Detect which cell encompasses the target text, then output its [X, Y] center coordinate. 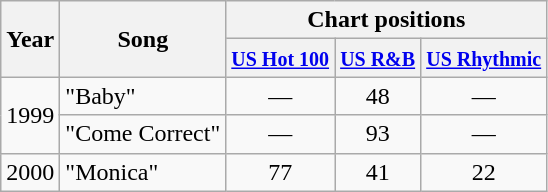
Year [30, 39]
"Baby" [143, 96]
22 [484, 172]
Song [143, 39]
41 [378, 172]
Chart positions [386, 20]
"Come Correct" [143, 134]
2000 [30, 172]
"Monica" [143, 172]
77 [280, 172]
1999 [30, 115]
48 [378, 96]
US R&B [378, 58]
US Rhythmic [484, 58]
93 [378, 134]
US Hot 100 [280, 58]
